Determine the (X, Y) coordinate at the center of the cell enclosing the given text.  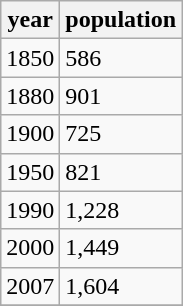
1900 (30, 134)
1,449 (121, 248)
821 (121, 172)
1880 (30, 96)
725 (121, 134)
1990 (30, 210)
2007 (30, 286)
1950 (30, 172)
1850 (30, 58)
2000 (30, 248)
year (30, 20)
586 (121, 58)
1,228 (121, 210)
1,604 (121, 286)
population (121, 20)
901 (121, 96)
